Return the [X, Y] coordinate for the center point of the cell that contains the specified text.  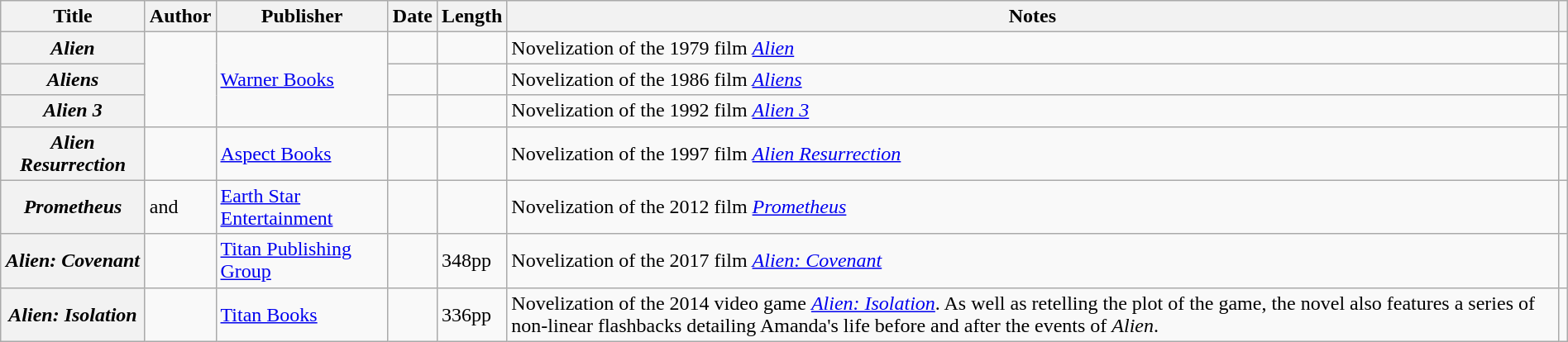
Alien 3 [73, 111]
Titan Books [302, 314]
Date [412, 17]
336pp [471, 314]
Warner Books [302, 79]
Title [73, 17]
Titan Publishing Group [302, 261]
Notes [1032, 17]
Length [471, 17]
Alien: Covenant [73, 261]
Novelization of the 1979 film Alien [1032, 48]
Earth Star Entertainment [302, 207]
Novelization of the 2012 film Prometheus [1032, 207]
Prometheus [73, 207]
Alien Resurrection [73, 154]
348pp [471, 261]
Novelization of the 1992 film Alien 3 [1032, 111]
Aspect Books [302, 154]
Aliens [73, 79]
and [180, 207]
Novelization of the 2017 film Alien: Covenant [1032, 261]
Novelization of the 1986 film Aliens [1032, 79]
Novelization of the 1997 film Alien Resurrection [1032, 154]
Alien: Isolation [73, 314]
Publisher [302, 17]
Alien [73, 48]
Author [180, 17]
